Pinpoint the cell where the given text exists, returning its (x, y) midpoint coordinate. 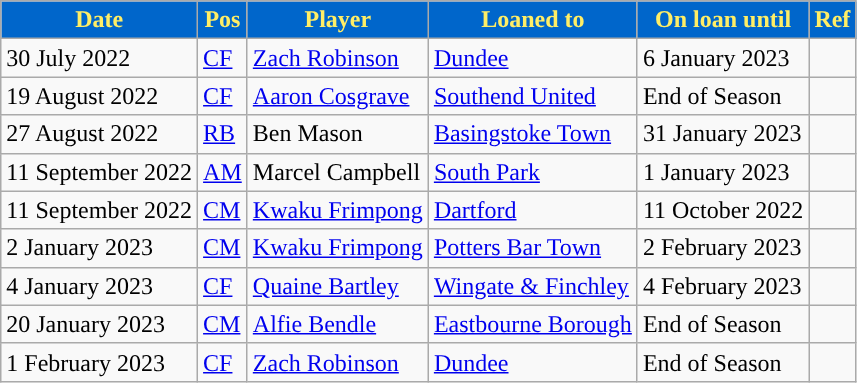
Pos (223, 20)
6 January 2023 (722, 58)
Eastbourne Borough (532, 324)
1 January 2023 (722, 172)
Alfie Bendle (338, 324)
Basingstoke Town (532, 134)
Loaned to (532, 20)
4 January 2023 (100, 286)
Marcel Campbell (338, 172)
AM (223, 172)
Southend United (532, 96)
RB (223, 134)
Player (338, 20)
2 January 2023 (100, 248)
Potters Bar Town (532, 248)
South Park (532, 172)
Ref (832, 20)
Aaron Cosgrave (338, 96)
1 February 2023 (100, 362)
31 January 2023 (722, 134)
Date (100, 20)
Ben Mason (338, 134)
2 February 2023 (722, 248)
4 February 2023 (722, 286)
27 August 2022 (100, 134)
11 October 2022 (722, 210)
On loan until (722, 20)
Wingate & Finchley (532, 286)
30 July 2022 (100, 58)
20 January 2023 (100, 324)
Quaine Bartley (338, 286)
19 August 2022 (100, 96)
Dartford (532, 210)
